Pinpoint the cell where the given text exists, returning its [x, y] midpoint coordinate. 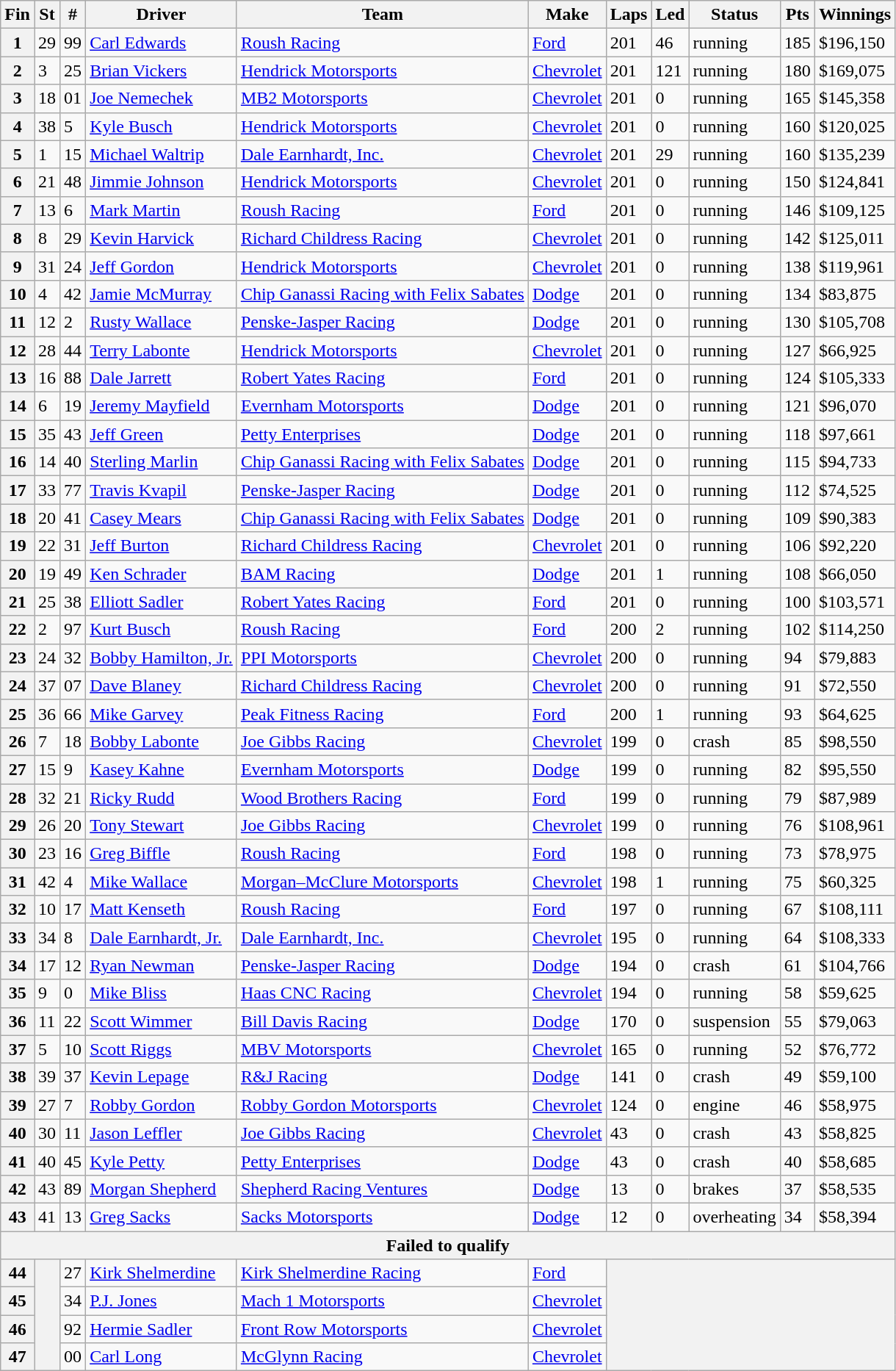
Peak Fitness Racing [382, 713]
Sterling Marlin [162, 462]
$66,050 [855, 574]
Matt Kenseth [162, 910]
Greg Sacks [162, 1217]
Laps [629, 15]
Tony Stewart [162, 826]
Morgan–McClure Motorsports [382, 882]
Bobby Hamilton, Jr. [162, 658]
$92,220 [855, 546]
$169,075 [855, 71]
Front Row Motorsports [382, 1329]
Scott Riggs [162, 1049]
brakes [734, 1189]
58 [798, 993]
$87,989 [855, 797]
Dale Earnhardt, Jr. [162, 938]
Greg Biffle [162, 854]
Robby Gordon Motorsports [382, 1105]
$78,975 [855, 854]
170 [629, 1021]
$108,961 [855, 826]
$135,239 [855, 154]
$59,100 [855, 1077]
109 [798, 518]
$94,733 [855, 462]
$96,070 [855, 406]
Winnings [855, 15]
$120,025 [855, 126]
Jeff Gordon [162, 266]
93 [798, 713]
88 [73, 378]
127 [798, 350]
$104,766 [855, 965]
$145,358 [855, 98]
$119,961 [855, 266]
108 [798, 574]
overheating [734, 1217]
Make [567, 15]
118 [798, 434]
Mark Martin [162, 210]
MBV Motorsports [382, 1049]
Rusty Wallace [162, 322]
MB2 Motorsports [382, 98]
Jimmie Johnson [162, 182]
Ryan Newman [162, 965]
01 [73, 98]
$105,333 [855, 378]
suspension [734, 1021]
Terry Labonte [162, 350]
Travis Kvapil [162, 490]
Kevin Lepage [162, 1077]
Kurt Busch [162, 630]
Michael Waltrip [162, 154]
Elliott Sadler [162, 602]
Kyle Busch [162, 126]
75 [798, 882]
Dale Jarrett [162, 378]
Morgan Shepherd [162, 1189]
P.J. Jones [162, 1301]
91 [798, 685]
Ken Schrader [162, 574]
100 [798, 602]
# [73, 15]
St [47, 15]
McGlynn Racing [382, 1357]
BAM Racing [382, 574]
Kasey Kahne [162, 769]
Mike Wallace [162, 882]
180 [798, 71]
Casey Mears [162, 518]
Bill Davis Racing [382, 1021]
47 [18, 1357]
66 [73, 713]
150 [798, 182]
$64,625 [855, 713]
$58,975 [855, 1105]
Robby Gordon [162, 1105]
engine [734, 1105]
$74,525 [855, 490]
106 [798, 546]
R&J Racing [382, 1077]
Carl Edwards [162, 43]
Hermie Sadler [162, 1329]
146 [798, 210]
Kevin Harvick [162, 238]
Jeff Burton [162, 546]
197 [629, 910]
Brian Vickers [162, 71]
$58,394 [855, 1217]
73 [798, 854]
115 [798, 462]
Haas CNC Racing [382, 993]
67 [798, 910]
$125,011 [855, 238]
Team [382, 15]
Pts [798, 15]
$58,535 [855, 1189]
$60,325 [855, 882]
92 [73, 1329]
$109,125 [855, 210]
48 [73, 182]
Bobby Labonte [162, 741]
Mach 1 Motorsports [382, 1301]
Jeff Green [162, 434]
61 [798, 965]
89 [73, 1189]
82 [798, 769]
$83,875 [855, 294]
Sacks Motorsports [382, 1217]
Mike Garvey [162, 713]
64 [798, 938]
138 [798, 266]
Jamie McMurray [162, 294]
102 [798, 630]
134 [798, 294]
Mike Bliss [162, 993]
$58,685 [855, 1161]
$79,063 [855, 1021]
Wood Brothers Racing [382, 797]
Status [734, 15]
$90,383 [855, 518]
52 [798, 1049]
00 [73, 1357]
79 [798, 797]
Jeremy Mayfield [162, 406]
Kirk Shelmerdine [162, 1273]
$105,708 [855, 322]
07 [73, 685]
Joe Nemechek [162, 98]
$103,571 [855, 602]
$114,250 [855, 630]
142 [798, 238]
112 [798, 490]
$98,550 [855, 741]
$58,825 [855, 1133]
Jason Leffler [162, 1133]
$79,883 [855, 658]
$108,111 [855, 910]
76 [798, 826]
195 [629, 938]
$72,550 [855, 685]
141 [629, 1077]
Failed to qualify [448, 1245]
$76,772 [855, 1049]
Kirk Shelmerdine Racing [382, 1273]
$97,661 [855, 434]
Ricky Rudd [162, 797]
94 [798, 658]
Led [670, 15]
$108,333 [855, 938]
Fin [18, 15]
$95,550 [855, 769]
$66,925 [855, 350]
55 [798, 1021]
Kyle Petty [162, 1161]
Scott Wimmer [162, 1021]
$59,625 [855, 993]
Shepherd Racing Ventures [382, 1189]
$196,150 [855, 43]
85 [798, 741]
Dave Blaney [162, 685]
130 [798, 322]
Carl Long [162, 1357]
97 [73, 630]
$124,841 [855, 182]
PPI Motorsports [382, 658]
Driver [162, 15]
99 [73, 43]
77 [73, 490]
185 [798, 43]
